Output the (X, Y) coordinate of the center of the cell containing the given text.  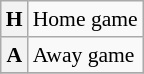
Away game (86, 55)
Home game (86, 19)
A (14, 55)
H (14, 19)
